Identify which cell holds the provided text, then report its [x, y] central coordinate. 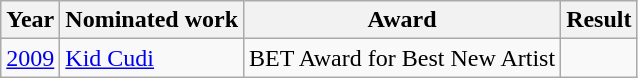
BET Award for Best New Artist [402, 58]
Year [30, 20]
Kid Cudi [152, 58]
Award [402, 20]
Result [599, 20]
2009 [30, 58]
Nominated work [152, 20]
